Return (x, y) of the center of cell containing provided text 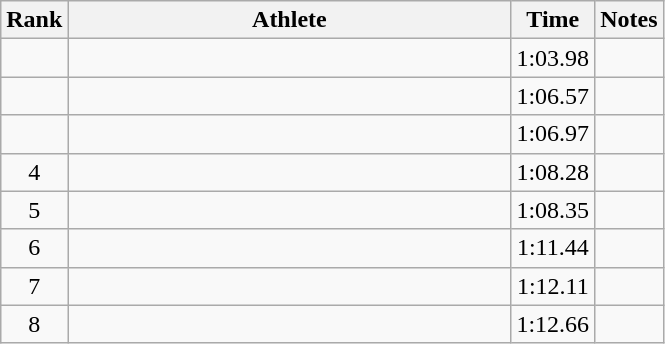
1:06.97 (553, 134)
5 (34, 210)
Notes (629, 20)
6 (34, 248)
1:08.35 (553, 210)
7 (34, 286)
8 (34, 324)
4 (34, 172)
1:08.28 (553, 172)
1:06.57 (553, 96)
Time (553, 20)
1:12.66 (553, 324)
Rank (34, 20)
Athlete (290, 20)
1:12.11 (553, 286)
1:03.98 (553, 58)
1:11.44 (553, 248)
